Extract the (x, y) coordinate from the center of the cell holding the provided text.  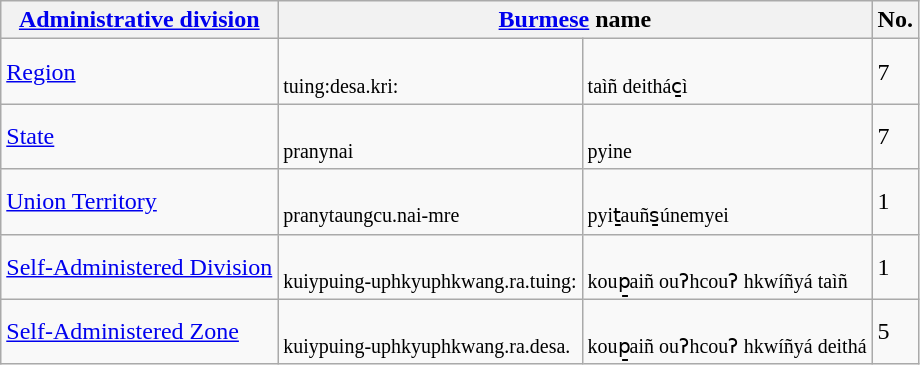
taìñ deithác̱ì (727, 72)
kuiypuing-uphkyuphkwang.ra.desa. (430, 332)
koup̱aiñ ouʔhcouʔ hkwíñyá deithá (727, 332)
5 (895, 332)
Burmese name (575, 20)
pranytaungcu.nai-mre (430, 202)
pyiṯauñs̱únemyei (727, 202)
pyine (727, 136)
tuing:desa.kri: (430, 72)
Region (140, 72)
Self-Administered Zone (140, 332)
Union Territory (140, 202)
Self-Administered Division (140, 266)
No. (895, 20)
pranynai (430, 136)
koup̱aiñ ouʔhcouʔ hkwíñyá taìñ (727, 266)
Administrative division (140, 20)
State (140, 136)
kuiypuing-uphkyuphkwang.ra.tuing: (430, 266)
